Return [X, Y] of the center of cell containing provided text 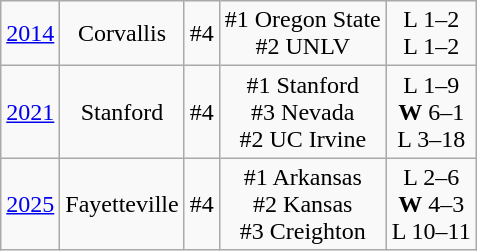
Corvallis [122, 34]
2025 [30, 204]
Fayetteville [122, 204]
#1 Stanford#3 Nevada#2 UC Irvine [302, 112]
L 1–9W 6–1L 3–18 [431, 112]
L 1–2L 1–2 [431, 34]
L 2–6W 4–3L 10–11 [431, 204]
Stanford [122, 112]
2021 [30, 112]
2014 [30, 34]
#1 Oregon State#2 UNLV [302, 34]
#1 Arkansas#2 Kansas#3 Creighton [302, 204]
